From the cell containing the given text, extract its center point as (X, Y) coordinate. 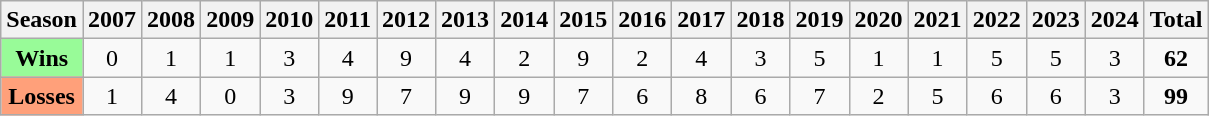
2010 (290, 20)
2009 (230, 20)
2011 (348, 20)
99 (1176, 96)
2021 (938, 20)
2013 (466, 20)
2022 (996, 20)
2024 (1114, 20)
Losses (42, 96)
2018 (760, 20)
Total (1176, 20)
2019 (820, 20)
2015 (584, 20)
2012 (406, 20)
Season (42, 20)
2014 (524, 20)
2016 (642, 20)
2017 (702, 20)
2023 (1056, 20)
62 (1176, 58)
2007 (112, 20)
2008 (172, 20)
Wins (42, 58)
8 (702, 96)
2020 (878, 20)
